Pinpoint the cell where the given text exists, returning its (x, y) midpoint coordinate. 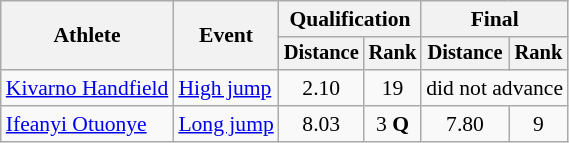
8.03 (322, 124)
7.80 (464, 124)
Qualification (350, 19)
3 Q (393, 124)
Long jump (226, 124)
19 (393, 88)
Event (226, 36)
High jump (226, 88)
9 (538, 124)
Kivarno Handfield (88, 88)
Final (494, 19)
Athlete (88, 36)
Ifeanyi Otuonye (88, 124)
2.10 (322, 88)
did not advance (494, 88)
